Determine the (X, Y) coordinate at the center of the cell enclosing the given text.  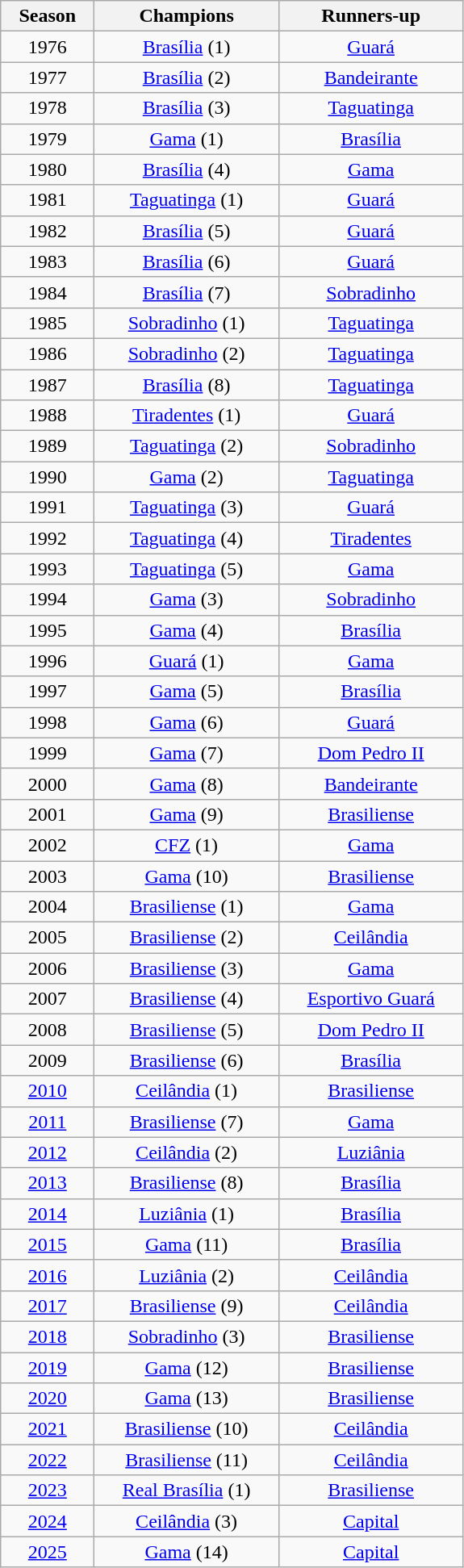
Taguatinga (2) (187, 446)
Gama (12) (187, 1368)
2018 (48, 1336)
Brasília (2) (187, 77)
Real Brasília (1) (187, 1491)
1999 (48, 753)
Brasiliense (1) (187, 907)
1987 (48, 385)
1995 (48, 630)
2020 (48, 1399)
1992 (48, 538)
Gama (14) (187, 1552)
1983 (48, 261)
Brasiliense (6) (187, 1060)
Brasiliense (11) (187, 1460)
Sobradinho (1) (187, 323)
2002 (48, 845)
Tiradentes (371, 538)
Ceilândia (2) (187, 1152)
2005 (48, 938)
Brasília (1) (187, 47)
2001 (48, 814)
1980 (48, 169)
Runners-up (371, 16)
Ceilândia (3) (187, 1521)
1979 (48, 139)
1996 (48, 661)
Brasiliense (2) (187, 938)
Brasília (4) (187, 169)
Champions (187, 16)
Brasiliense (10) (187, 1429)
Brasília (3) (187, 108)
2004 (48, 907)
Brasília (5) (187, 231)
Brasiliense (4) (187, 999)
Season (48, 16)
CFZ (1) (187, 845)
Gama (9) (187, 814)
1984 (48, 292)
2011 (48, 1122)
Brasília (7) (187, 292)
Taguatinga (3) (187, 508)
Luziânia (2) (187, 1275)
Taguatinga (4) (187, 538)
2003 (48, 876)
Brasília (6) (187, 261)
Brasiliense (8) (187, 1183)
Taguatinga (5) (187, 569)
2013 (48, 1183)
1991 (48, 508)
1976 (48, 47)
Gama (4) (187, 630)
Gama (6) (187, 722)
1986 (48, 353)
Gama (8) (187, 784)
2008 (48, 1030)
Gama (5) (187, 692)
Gama (10) (187, 876)
1985 (48, 323)
2024 (48, 1521)
Esportivo Guará (371, 999)
1988 (48, 416)
2025 (48, 1552)
1989 (48, 446)
1998 (48, 722)
1990 (48, 477)
2000 (48, 784)
Sobradinho (2) (187, 353)
1981 (48, 200)
Gama (2) (187, 477)
Luziânia (1) (187, 1214)
Brasiliense (7) (187, 1122)
1994 (48, 600)
Ceilândia (1) (187, 1091)
2012 (48, 1152)
Tiradentes (1) (187, 416)
Guará (1) (187, 661)
1993 (48, 569)
2019 (48, 1368)
2022 (48, 1460)
2016 (48, 1275)
1977 (48, 77)
Luziânia (371, 1152)
2006 (48, 968)
1978 (48, 108)
2010 (48, 1091)
Gama (11) (187, 1244)
2007 (48, 999)
Gama (7) (187, 753)
Gama (1) (187, 139)
2014 (48, 1214)
1982 (48, 231)
Sobradinho (3) (187, 1336)
Brasília (8) (187, 385)
Gama (3) (187, 600)
2015 (48, 1244)
Brasiliense (9) (187, 1306)
1997 (48, 692)
Brasiliense (3) (187, 968)
2021 (48, 1429)
2023 (48, 1491)
Gama (13) (187, 1399)
Taguatinga (1) (187, 200)
2017 (48, 1306)
Brasiliense (5) (187, 1030)
2009 (48, 1060)
